Identify which cell holds the provided text, then report its [X, Y] central coordinate. 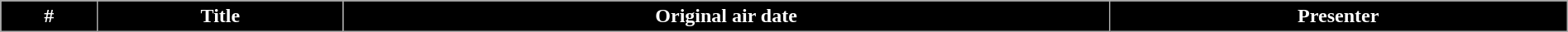
Title [220, 16]
Original air date [726, 16]
Presenter [1338, 16]
# [50, 16]
